Find where the given text appears and provide that cell's center as (x, y) coordinate. 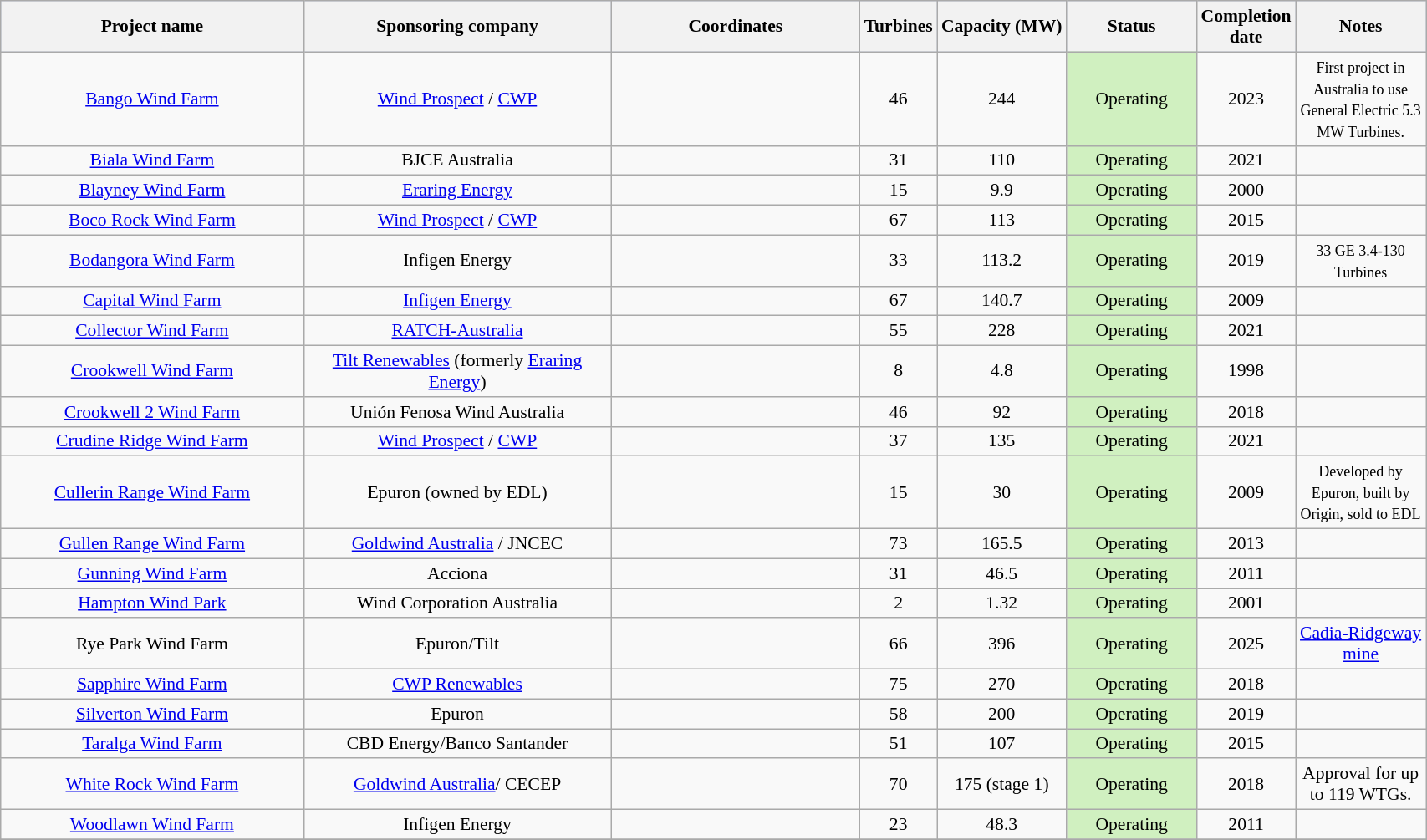
175 (stage 1) (1001, 784)
8 (899, 371)
2001 (1246, 603)
Blayney Wind Farm (152, 191)
Crookwell Wind Farm (152, 371)
Acciona (457, 573)
396 (1001, 644)
Tilt Renewables (formerly Eraring Energy) (457, 371)
113 (1001, 221)
37 (899, 441)
1.32 (1001, 603)
Cullerin Range Wind Farm (152, 493)
Capacity (MW) (1001, 27)
165.5 (1001, 544)
110 (1001, 160)
33 (899, 261)
Completion date (1246, 27)
70 (899, 784)
2000 (1246, 191)
140.7 (1001, 301)
Wind Corporation Australia (457, 603)
Epuron/Tilt (457, 644)
Crudine Ridge Wind Farm (152, 441)
Eraring Energy (457, 191)
66 (899, 644)
Epuron (457, 714)
51 (899, 744)
Silverton Wind Farm (152, 714)
Unión Fenosa Wind Australia (457, 412)
113.2 (1001, 261)
Taralga Wind Farm (152, 744)
CWP Renewables (457, 685)
Approval for up to 119 WTGs. (1361, 784)
2013 (1246, 544)
Goldwind Australia / JNCEC (457, 544)
1998 (1246, 371)
First project in Australia to use General Electric 5.3 MW Turbines. (1361, 99)
4.8 (1001, 371)
55 (899, 331)
270 (1001, 685)
Sponsoring company (457, 27)
200 (1001, 714)
2 (899, 603)
58 (899, 714)
Gullen Range Wind Farm (152, 544)
2023 (1246, 99)
73 (899, 544)
Bodangora Wind Farm (152, 261)
Status (1132, 27)
2025 (1246, 644)
Goldwind Australia/ CECEP (457, 784)
Notes (1361, 27)
Epuron (owned by EDL) (457, 493)
Cadia-Ridgeway mine (1361, 644)
CBD Energy/Banco Santander (457, 744)
Boco Rock Wind Farm (152, 221)
White Rock Wind Farm (152, 784)
75 (899, 685)
135 (1001, 441)
Turbines (899, 27)
48.3 (1001, 825)
Project name (152, 27)
Hampton Wind Park (152, 603)
244 (1001, 99)
Biala Wind Farm (152, 160)
30 (1001, 493)
92 (1001, 412)
Sapphire Wind Farm (152, 685)
Gunning Wind Farm (152, 573)
Rye Park Wind Farm (152, 644)
33 GE 3.4-130 Turbines (1361, 261)
Developed by Epuron, built by Origin, sold to EDL (1361, 493)
Bango Wind Farm (152, 99)
228 (1001, 331)
Coordinates (736, 27)
Capital Wind Farm (152, 301)
Crookwell 2 Wind Farm (152, 412)
Collector Wind Farm (152, 331)
BJCE Australia (457, 160)
RATCH-Australia (457, 331)
46.5 (1001, 573)
23 (899, 825)
Woodlawn Wind Farm (152, 825)
9.9 (1001, 191)
107 (1001, 744)
